Output the [X, Y] coordinate of the center of the cell containing the given text.  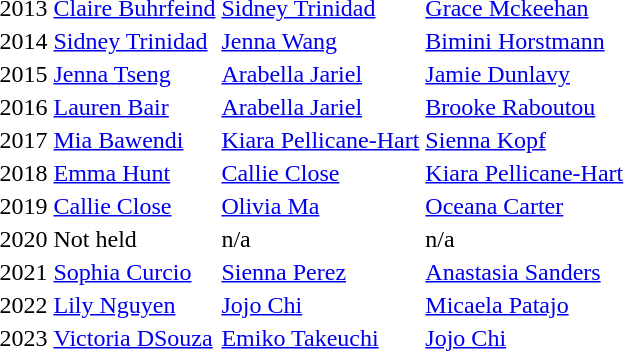
Jenna Tseng [134, 74]
Lily Nguyen [134, 305]
Emma Hunt [134, 173]
Sophia Curcio [134, 272]
Not held [134, 239]
Kiara Pellicane-Hart [320, 140]
Jenna Wang [320, 41]
Jojo Chi [320, 305]
Sienna Perez [320, 272]
Olivia Ma [320, 206]
Mia Bawendi [134, 140]
Sidney Trinidad [134, 41]
n/a [320, 239]
Lauren Bair [134, 107]
